Find where the given text appears and provide that cell's center as [x, y] coordinate. 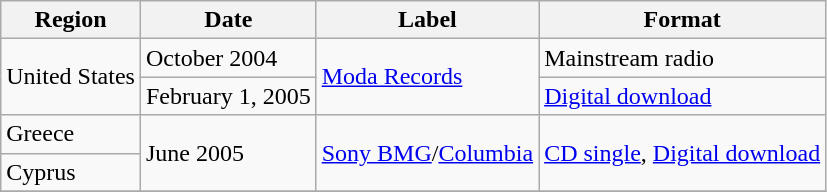
Mainstream radio [682, 58]
Label [427, 20]
Format [682, 20]
June 2005 [228, 153]
Digital download [682, 96]
Sony BMG/Columbia [427, 153]
Date [228, 20]
Region [71, 20]
October 2004 [228, 58]
Cyprus [71, 172]
United States [71, 77]
February 1, 2005 [228, 96]
CD single, Digital download [682, 153]
Greece [71, 134]
Moda Records [427, 77]
